Capture the cell that displays the provided text and extract its (x, y) central coordinate. 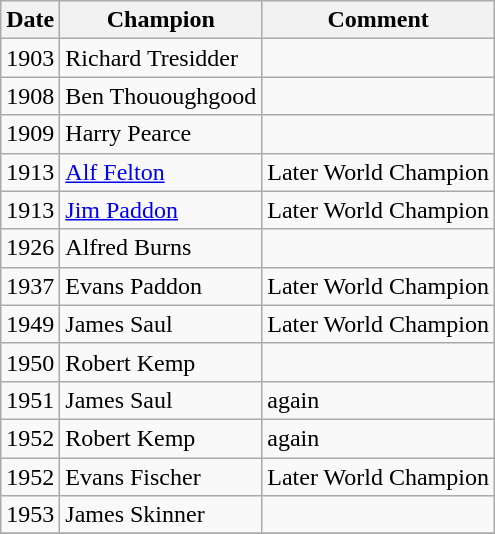
Evans Paddon (161, 286)
1937 (30, 286)
Harry Pearce (161, 134)
1908 (30, 96)
1926 (30, 248)
1950 (30, 362)
Richard Tresidder (161, 58)
1949 (30, 324)
1903 (30, 58)
Date (30, 20)
Champion (161, 20)
1951 (30, 400)
Ben Thououghgood (161, 96)
James Skinner (161, 515)
Comment (378, 20)
Evans Fischer (161, 477)
1953 (30, 515)
Jim Paddon (161, 210)
Alf Felton (161, 172)
1909 (30, 134)
Alfred Burns (161, 248)
